Scan for the cell matching the given text and deliver its (x, y) coordinate at center. 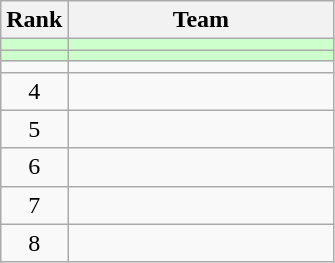
5 (34, 129)
6 (34, 167)
8 (34, 243)
Rank (34, 20)
4 (34, 91)
Team (201, 20)
7 (34, 205)
